Identify which cell holds the provided text, then report its (x, y) central coordinate. 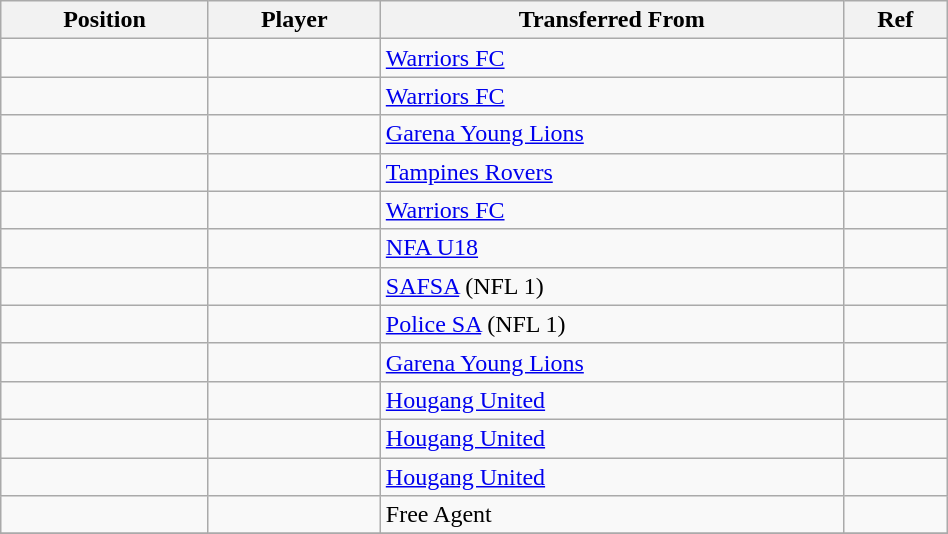
Player (294, 20)
Ref (895, 20)
Position (105, 20)
Free Agent (612, 515)
Police SA (NFL 1) (612, 324)
NFA U18 (612, 248)
Transferred From (612, 20)
SAFSA (NFL 1) (612, 286)
Tampines Rovers (612, 172)
